Return the (x, y) coordinate for the center point of the cell that contains the specified text.  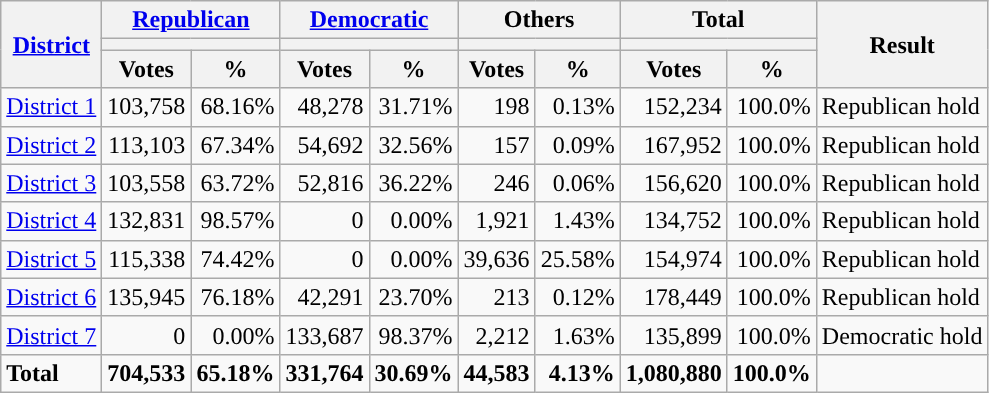
76.18% (236, 297)
District 2 (52, 145)
135,899 (674, 335)
District 3 (52, 183)
133,687 (324, 335)
63.72% (236, 183)
District 1 (52, 107)
Democratic (369, 20)
157 (496, 145)
103,558 (146, 183)
Result (902, 44)
District 5 (52, 259)
23.70% (414, 297)
74.42% (236, 259)
331,764 (324, 373)
District 6 (52, 297)
98.37% (414, 335)
Others (539, 20)
2,212 (496, 335)
134,752 (674, 221)
132,831 (146, 221)
District (52, 44)
1,080,880 (674, 373)
48,278 (324, 107)
152,234 (674, 107)
42,291 (324, 297)
25.58% (578, 259)
135,945 (146, 297)
31.71% (414, 107)
32.56% (414, 145)
0.06% (578, 183)
98.57% (236, 221)
0.12% (578, 297)
39,636 (496, 259)
District 4 (52, 221)
44,583 (496, 373)
Democratic hold (902, 335)
167,952 (674, 145)
1,921 (496, 221)
30.69% (414, 373)
District 7 (52, 335)
1.43% (578, 221)
54,692 (324, 145)
156,620 (674, 183)
67.34% (236, 145)
103,758 (146, 107)
246 (496, 183)
704,533 (146, 373)
68.16% (236, 107)
4.13% (578, 373)
0.09% (578, 145)
115,338 (146, 259)
113,103 (146, 145)
1.63% (578, 335)
154,974 (674, 259)
178,449 (674, 297)
198 (496, 107)
65.18% (236, 373)
213 (496, 297)
36.22% (414, 183)
Republican (191, 20)
0.13% (578, 107)
52,816 (324, 183)
